Provide the [X, Y] coordinate of the cell's center where the given text is located.  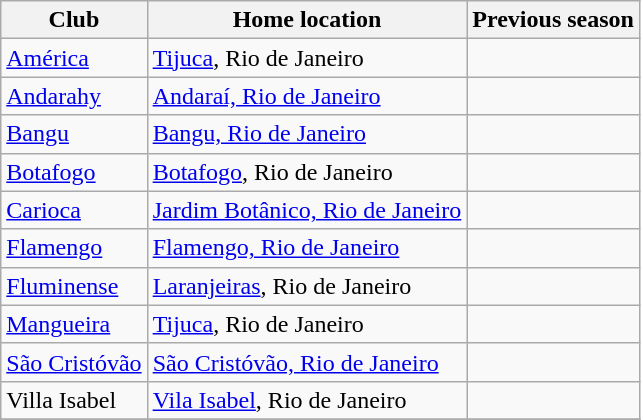
Jardim Botânico, Rio de Janeiro [307, 210]
São Cristóvão [74, 362]
Villa Isabel [74, 400]
Flamengo, Rio de Janeiro [307, 248]
Flamengo [74, 248]
Mangueira [74, 324]
Bangu, Rio de Janeiro [307, 134]
Fluminense [74, 286]
Carioca [74, 210]
Botafogo, Rio de Janeiro [307, 172]
Laranjeiras, Rio de Janeiro [307, 286]
Home location [307, 20]
Botafogo [74, 172]
América [74, 58]
Vila Isabel, Rio de Janeiro [307, 400]
Andarahy [74, 96]
São Cristóvão, Rio de Janeiro [307, 362]
Bangu [74, 134]
Club [74, 20]
Previous season [554, 20]
Andaraí, Rio de Janeiro [307, 96]
